Pinpoint the cell where the given text exists, returning its [X, Y] midpoint coordinate. 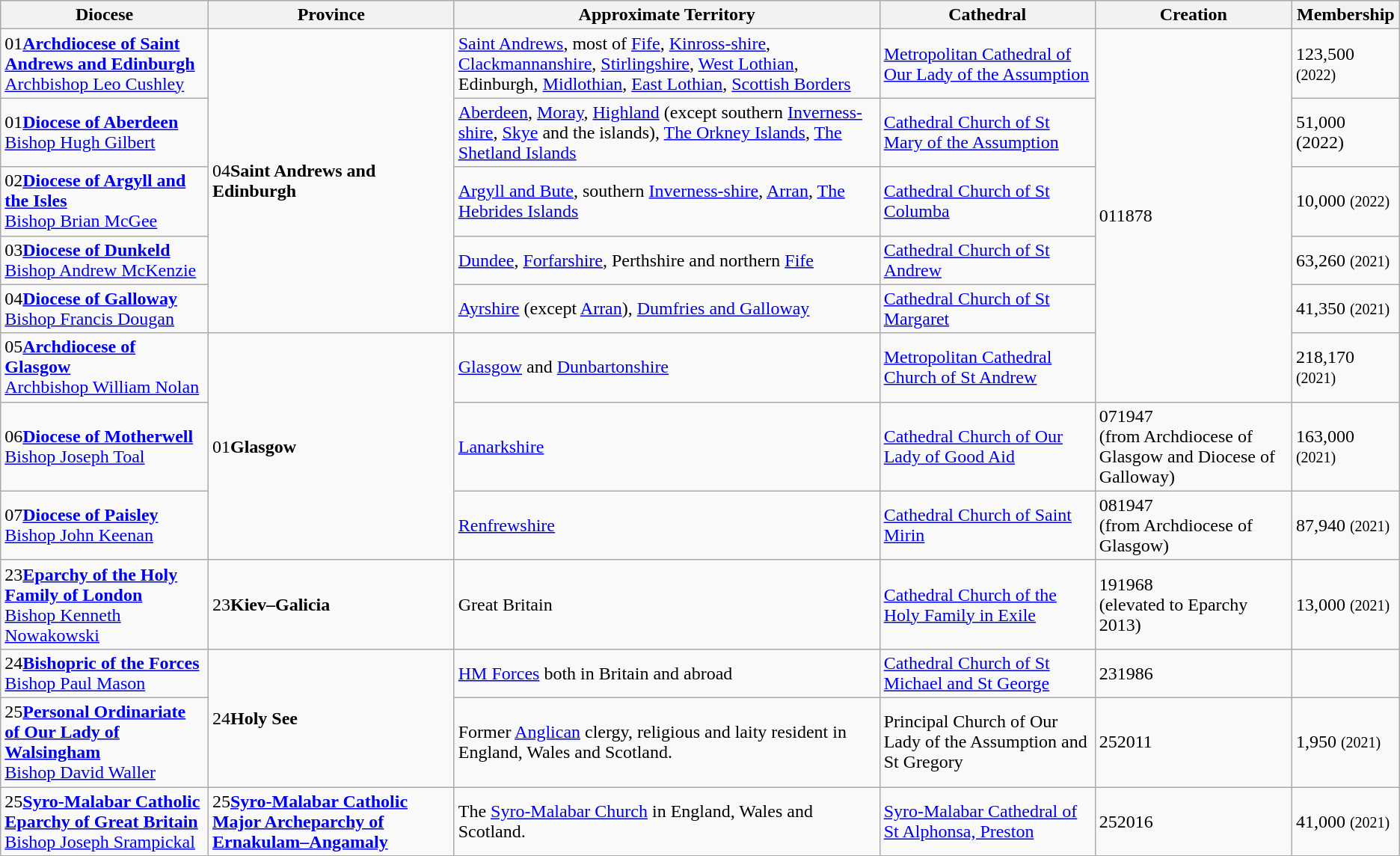
Argyll and Bute, southern Inverness-shire, Arran, The Hebrides Islands [667, 201]
23Kiev–Galicia [331, 605]
02Diocese of Argyll and the IslesBishop Brian McGee [105, 201]
63,260 (2021) [1345, 260]
Metropolitan Cathedral of Our Lady of the Assumption [987, 64]
Cathedral Church of St Mary of the Assumption [987, 132]
Cathedral Church of St Columba [987, 201]
Metropolitan Cathedral Church of St Andrew [987, 367]
Cathedral Church of St Michael and St George [987, 673]
Dundee, Forfarshire, Perthshire and northern Fife [667, 260]
Cathedral Church of the Holy Family in Exile [987, 605]
25Personal Ordinariate of Our Lady of WalsinghamBishop David Waller [105, 742]
Cathedral Church of Saint Mirin [987, 525]
41,000 (2021) [1345, 822]
Diocese [105, 15]
231986 [1194, 673]
163,000 (2021) [1345, 446]
Cathedral Church of St Andrew [987, 260]
51,000 (2022) [1345, 132]
87,940 (2021) [1345, 525]
071947(from Archdiocese of Glasgow and Diocese of Galloway) [1194, 446]
13,000 (2021) [1345, 605]
Aberdeen, Moray, Highland (except southern Inverness-shire, Skye and the islands), The Orkney Islands, The Shetland Islands [667, 132]
06Diocese of MotherwellBishop Joseph Toal [105, 446]
01Diocese of AberdeenBishop Hugh Gilbert [105, 132]
218,170 (2021) [1345, 367]
01Glasgow [331, 446]
252011 [1194, 742]
Cathedral Church of Our Lady of Good Aid [987, 446]
Approximate Territory [667, 15]
05Archdiocese of GlasgowArchbishop William Nolan [105, 367]
081947(from Archdiocese of Glasgow) [1194, 525]
Ayrshire (except Arran), Dumfries and Galloway [667, 308]
01Archdiocese of Saint Andrews and EdinburghArchbishop Leo Cushley [105, 64]
04Saint Andrews and Edinburgh [331, 181]
HM Forces both in Britain and abroad [667, 673]
Province [331, 15]
123,500 (2022) [1345, 64]
24Holy See [331, 718]
252016 [1194, 822]
1,950 (2021) [1345, 742]
Renfrewshire [667, 525]
03Diocese of DunkeldBishop Andrew McKenzie [105, 260]
Cathedral Church of St Margaret [987, 308]
Former Anglican clergy, religious and laity resident in England, Wales and Scotland. [667, 742]
Membership [1345, 15]
23Eparchy of the Holy Family of LondonBishop Kenneth Nowakowski [105, 605]
10,000 (2022) [1345, 201]
The Syro-Malabar Church in England, Wales and Scotland. [667, 822]
Saint Andrews, most of Fife, Kinross-shire, Clackmannanshire, Stirlingshire, West Lothian, Edinburgh, Midlothian, East Lothian, Scottish Borders [667, 64]
Principal Church of Our Lady of the Assumption and St Gregory [987, 742]
04Diocese of GallowayBishop Francis Dougan [105, 308]
07Diocese of PaisleyBishop John Keenan [105, 525]
Syro-Malabar Cathedral of St Alphonsa, Preston [987, 822]
Creation [1194, 15]
Lanarkshire [667, 446]
41,350 (2021) [1345, 308]
Cathedral [987, 15]
Glasgow and Dunbartonshire [667, 367]
25Syro-Malabar Catholic Major Archeparchy of Ernakulam–Angamaly [331, 822]
191968(elevated to Eparchy 2013) [1194, 605]
25Syro-Malabar Catholic Eparchy of Great BritainBishop Joseph Srampickal [105, 822]
Great Britain [667, 605]
011878 [1194, 215]
24Bishopric of the ForcesBishop Paul Mason [105, 673]
